Identify which cell holds the provided text, then report its (x, y) central coordinate. 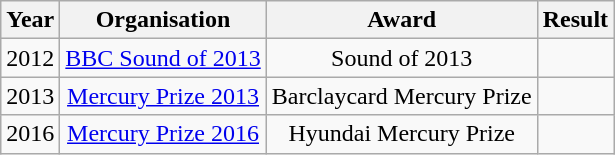
Mercury Prize 2016 (163, 134)
2013 (30, 96)
Barclaycard Mercury Prize (402, 96)
Award (402, 20)
Result (575, 20)
2012 (30, 58)
Sound of 2013 (402, 58)
Hyundai Mercury Prize (402, 134)
Mercury Prize 2013 (163, 96)
Organisation (163, 20)
2016 (30, 134)
BBC Sound of 2013 (163, 58)
Year (30, 20)
